Locate the cell with the specified text and output its (x, y) center coordinate. 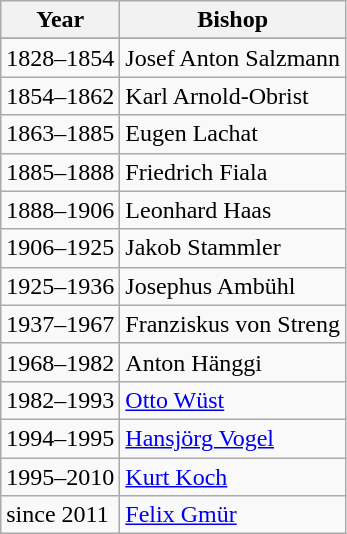
Bishop (233, 20)
1885–1888 (60, 172)
Hansjörg Vogel (233, 438)
1994–1995 (60, 438)
since 2011 (60, 515)
1995–2010 (60, 477)
1888–1906 (60, 210)
Kurt Koch (233, 477)
Year (60, 20)
Otto Wüst (233, 400)
1863–1885 (60, 134)
1937–1967 (60, 324)
Franziskus von Streng (233, 324)
Josef Anton Salzmann (233, 58)
Felix Gmür (233, 515)
Friedrich Fiala (233, 172)
Anton Hänggi (233, 362)
Karl Arnold-Obrist (233, 96)
1854–1862 (60, 96)
Leonhard Haas (233, 210)
1968–1982 (60, 362)
Josephus Ambühl (233, 286)
Jakob Stammler (233, 248)
1982–1993 (60, 400)
Eugen Lachat (233, 134)
1828–1854 (60, 58)
1925–1936 (60, 286)
1906–1925 (60, 248)
